Find where the given text appears and provide that cell's center as (x, y) coordinate. 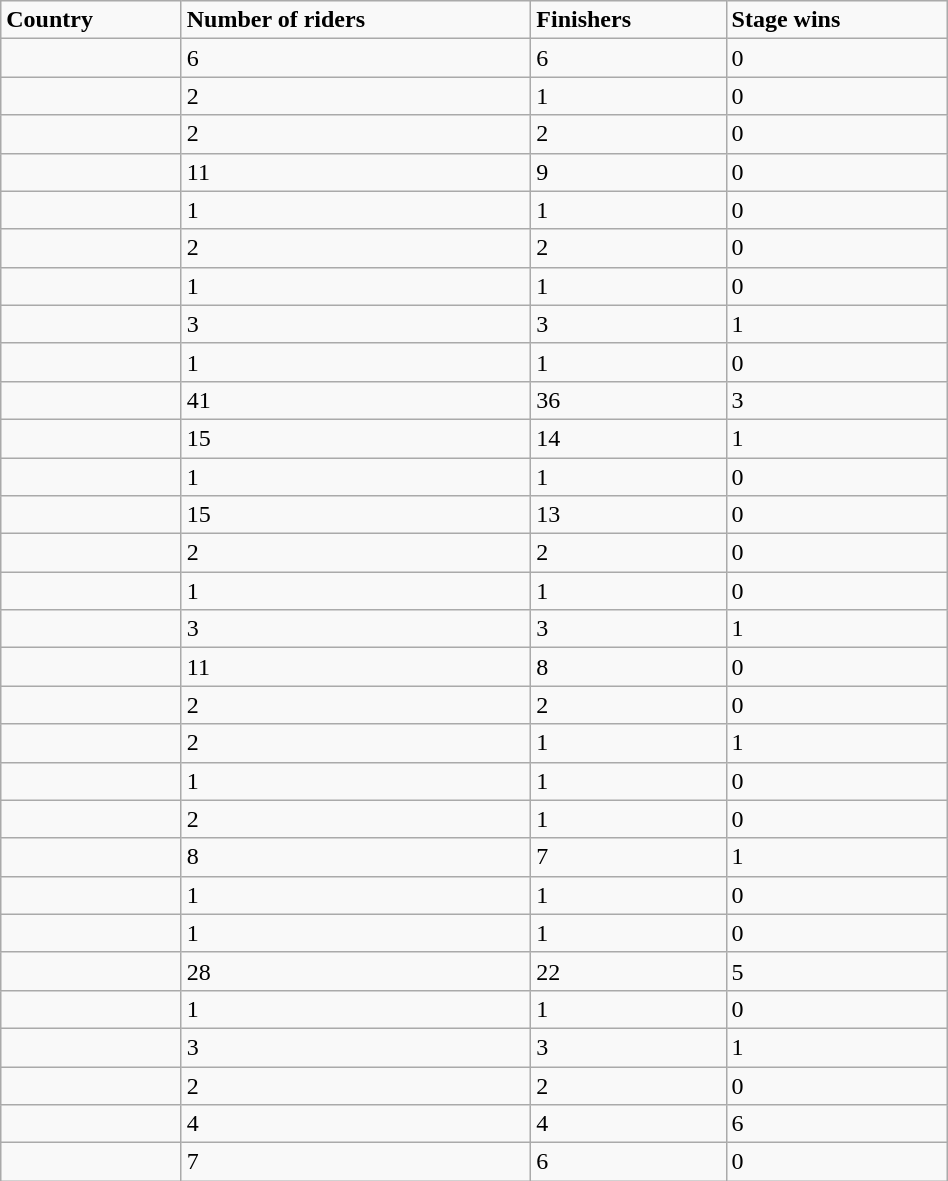
14 (628, 438)
36 (628, 400)
Country (91, 20)
9 (628, 172)
5 (836, 971)
28 (356, 971)
22 (628, 971)
41 (356, 400)
Finishers (628, 20)
Number of riders (356, 20)
13 (628, 515)
Stage wins (836, 20)
